Identify which cell holds the provided text, then report its [x, y] central coordinate. 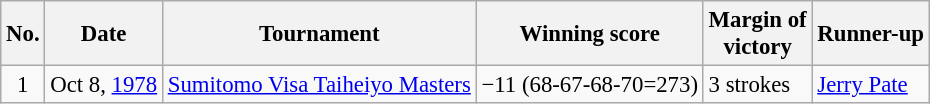
Jerry Pate [870, 85]
3 strokes [758, 85]
Date [104, 34]
1 [23, 85]
Oct 8, 1978 [104, 85]
Tournament [319, 34]
Sumitomo Visa Taiheiyo Masters [319, 85]
No. [23, 34]
Winning score [590, 34]
Runner-up [870, 34]
Margin ofvictory [758, 34]
−11 (68-67-68-70=273) [590, 85]
